For the text-containing cell, return its midpoint in (X, Y) coordinate format. 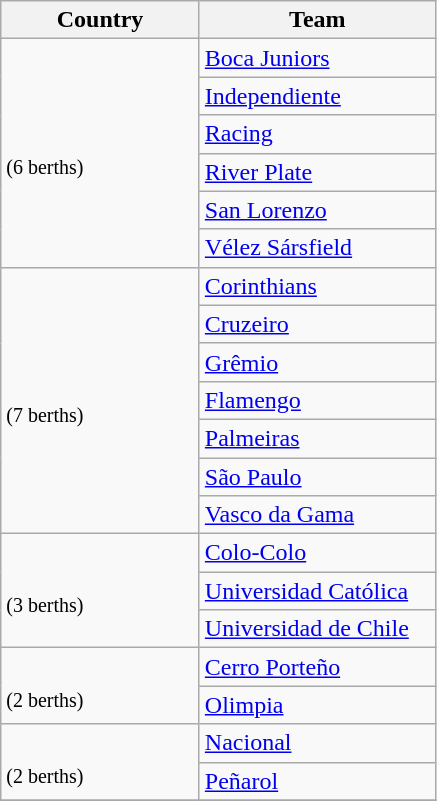
Cerro Porteño (317, 667)
Racing (317, 134)
Peñarol (317, 781)
Universidad Católica (317, 591)
(6 berths) (100, 153)
Grêmio (317, 362)
Country (100, 20)
(3 berths) (100, 591)
(7 berths) (100, 400)
Cruzeiro (317, 324)
Vélez Sársfield (317, 248)
San Lorenzo (317, 210)
Palmeiras (317, 438)
Colo-Colo (317, 553)
Boca Juniors (317, 58)
Nacional (317, 743)
Universidad de Chile (317, 629)
Olimpia (317, 705)
Flamengo (317, 400)
River Plate (317, 172)
Vasco da Gama (317, 515)
Corinthians (317, 286)
Team (317, 20)
São Paulo (317, 477)
Independiente (317, 96)
